Scan for the cell matching the given text and deliver its [x, y] coordinate at center. 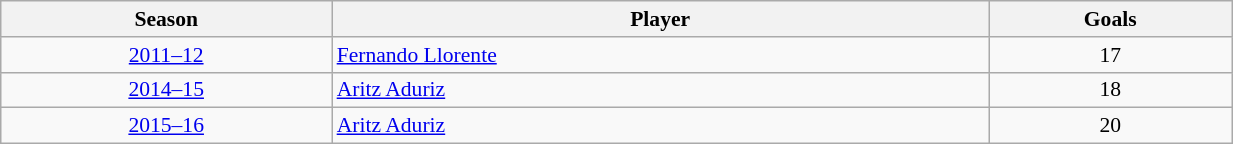
Fernando Llorente [660, 55]
Player [660, 19]
Season [166, 19]
2015–16 [166, 126]
2011–12 [166, 55]
2014–15 [166, 90]
18 [1110, 90]
17 [1110, 55]
Goals [1110, 19]
20 [1110, 126]
